Pinpoint the cell where the given text exists, returning its (X, Y) midpoint coordinate. 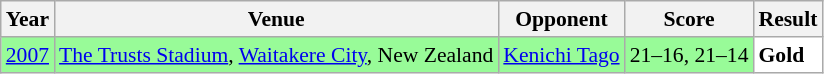
Kenichi Tago (561, 55)
Opponent (561, 19)
Year (28, 19)
Result (788, 19)
Venue (276, 19)
Score (690, 19)
The Trusts Stadium, Waitakere City, New Zealand (276, 55)
2007 (28, 55)
21–16, 21–14 (690, 55)
Gold (788, 55)
